Return the (X, Y) coordinate for the center point of the cell that contains the specified text.  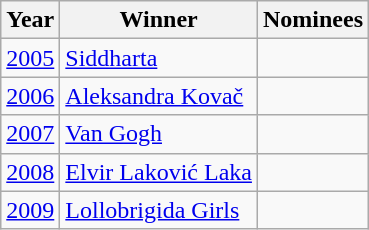
Nominees (312, 20)
Van Gogh (159, 134)
2007 (30, 134)
Siddharta (159, 58)
Elvir Laković Laka (159, 172)
Aleksandra Kovač (159, 96)
Lollobrigida Girls (159, 210)
2009 (30, 210)
2006 (30, 96)
Year (30, 20)
Winner (159, 20)
2008 (30, 172)
2005 (30, 58)
